Return (X, Y) of the center of cell containing provided text 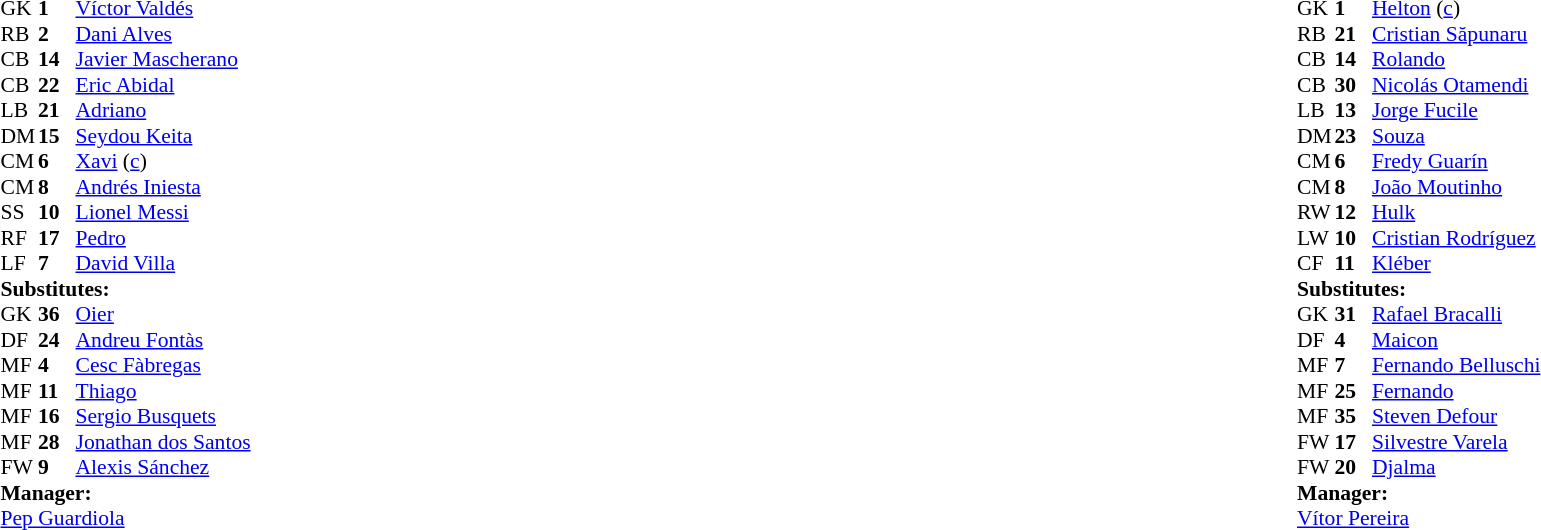
20 (1354, 467)
Fredy Guarín (1456, 161)
Andreu Fontàs (164, 340)
Nicolás Otamendi (1456, 85)
Thiago (164, 391)
Oier (164, 315)
Lionel Messi (164, 213)
Cristian Săpunaru (1456, 34)
Fernando Belluschi (1456, 365)
16 (57, 417)
22 (57, 85)
2 (57, 34)
LW (1316, 238)
Silvestre Varela (1456, 442)
Rafael Bracalli (1456, 315)
Xavi (c) (164, 161)
Fernando (1456, 391)
Javier Mascherano (164, 59)
LF (19, 263)
35 (1354, 417)
Rolando (1456, 59)
CF (1316, 263)
Souza (1456, 136)
Dani Alves (164, 34)
João Moutinho (1456, 187)
Cesc Fàbregas (164, 365)
Steven Defour (1456, 417)
David Villa (164, 263)
23 (1354, 136)
RW (1316, 213)
31 (1354, 315)
Seydou Keita (164, 136)
Pedro (164, 238)
Sergio Busquets (164, 417)
25 (1354, 391)
30 (1354, 85)
RF (19, 238)
Kléber (1456, 263)
Eric Abidal (164, 85)
Jorge Fucile (1456, 111)
Adriano (164, 111)
Djalma (1456, 467)
15 (57, 136)
Alexis Sánchez (164, 467)
12 (1354, 213)
28 (57, 442)
Andrés Iniesta (164, 187)
Cristian Rodríguez (1456, 238)
Jonathan dos Santos (164, 442)
SS (19, 213)
Hulk (1456, 213)
36 (57, 315)
Maicon (1456, 340)
13 (1354, 111)
9 (57, 467)
24 (57, 340)
